Return the (X, Y) coordinate for the center point of the cell that contains the specified text.  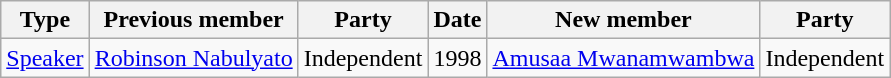
Previous member (194, 20)
Robinson Nabulyato (194, 58)
Date (458, 20)
1998 (458, 58)
Type (45, 20)
Amusaa Mwanamwambwa (624, 58)
New member (624, 20)
Speaker (45, 58)
